Find where the given text appears and provide that cell's center as (X, Y) coordinate. 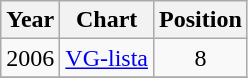
8 (201, 58)
2006 (30, 58)
Position (201, 20)
Chart (107, 20)
VG-lista (107, 58)
Year (30, 20)
